Return [x, y] of the center of cell containing provided text 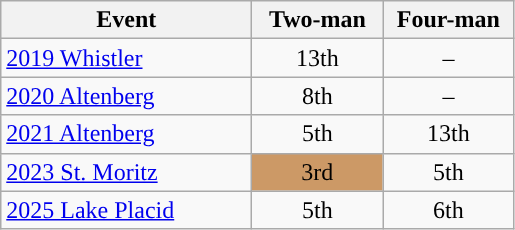
2019 Whistler [126, 58]
2020 Altenberg [126, 96]
3rd [318, 172]
Event [126, 20]
8th [318, 96]
6th [448, 210]
2025 Lake Placid [126, 210]
2021 Altenberg [126, 134]
2023 St. Moritz [126, 172]
Two-man [318, 20]
Four-man [448, 20]
